Detect which cell encompasses the target text, then output its [X, Y] center coordinate. 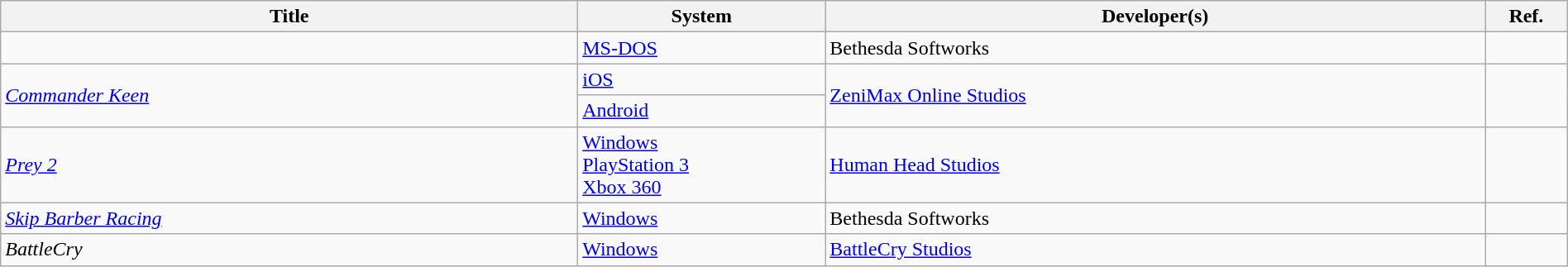
Title [289, 17]
ZeniMax Online Studios [1155, 95]
Skip Barber Racing [289, 218]
Commander Keen [289, 95]
Ref. [1527, 17]
iOS [701, 79]
Android [701, 111]
BattleCry Studios [1155, 250]
Developer(s) [1155, 17]
WindowsPlayStation 3Xbox 360 [701, 164]
MS-DOS [701, 48]
Human Head Studios [1155, 164]
Prey 2 [289, 164]
System [701, 17]
BattleCry [289, 250]
